Return the (X, Y) coordinate for the center point of the cell that contains the specified text.  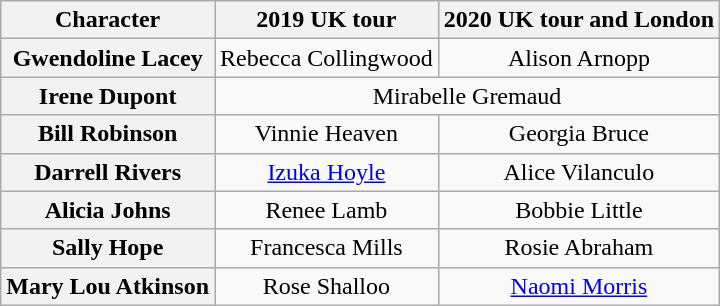
Vinnie Heaven (327, 134)
Bill Robinson (108, 134)
Sally Hope (108, 248)
Rosie Abraham (578, 248)
Bobbie Little (578, 210)
2020 UK tour and London (578, 20)
Irene Dupont (108, 96)
Rose Shalloo (327, 286)
Gwendoline Lacey (108, 58)
Rebecca Collingwood (327, 58)
Mirabelle Gremaud (468, 96)
Francesca Mills (327, 248)
Mary Lou Atkinson (108, 286)
Alice Vilanculo (578, 172)
Alison Arnopp (578, 58)
Renee Lamb (327, 210)
Alicia Johns (108, 210)
Character (108, 20)
Naomi Morris (578, 286)
Georgia Bruce (578, 134)
Izuka Hoyle (327, 172)
Darrell Rivers (108, 172)
2019 UK tour (327, 20)
